Capture the cell that displays the provided text and extract its [x, y] central coordinate. 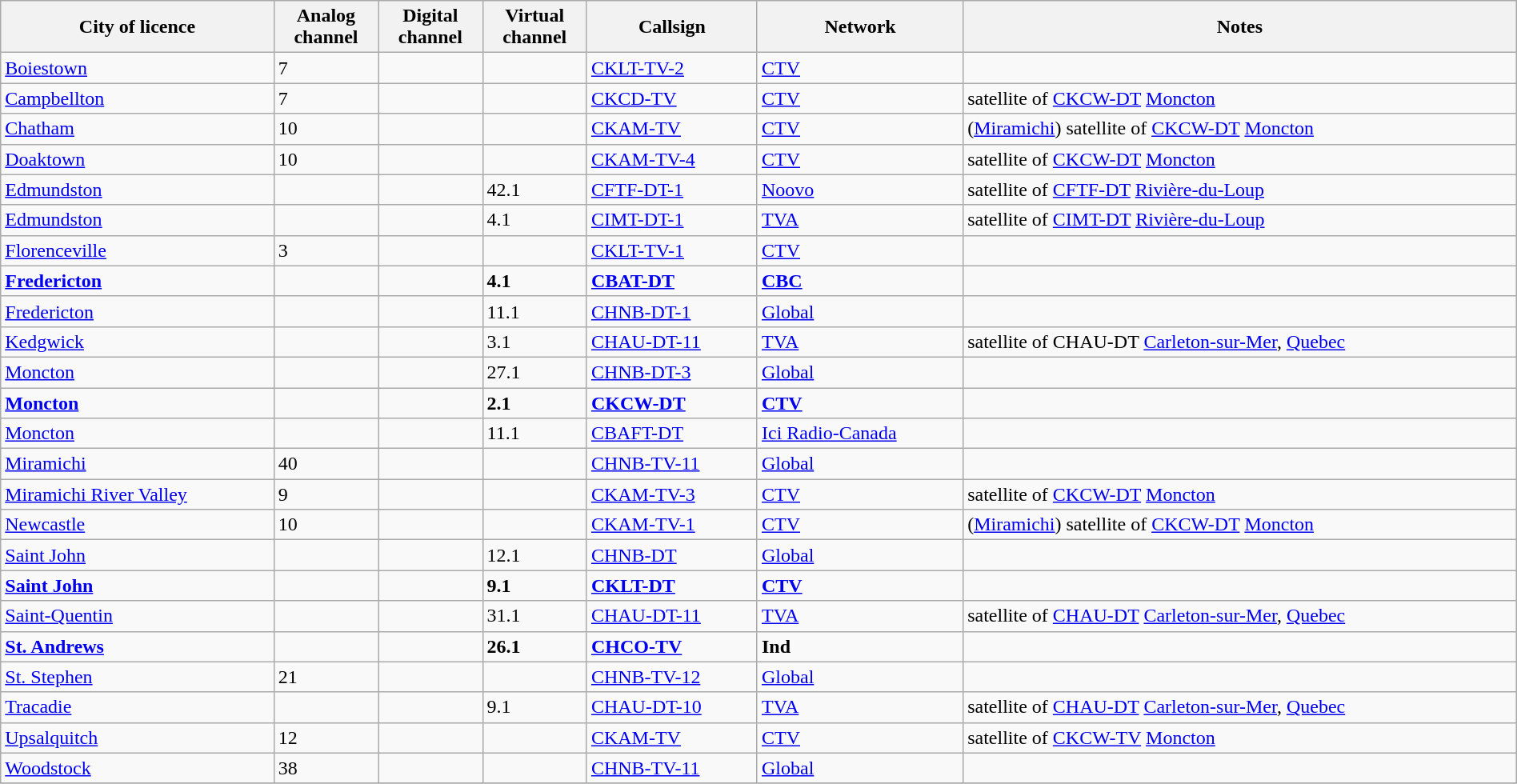
CHNB-DT-1 [672, 311]
Virtualchannel [534, 27]
CFTF-DT-1 [672, 190]
CBAT-DT [672, 281]
CKCW-DT [672, 402]
CKAM-TV-4 [672, 159]
CBAFT-DT [672, 434]
Miramichi [138, 464]
3.1 [534, 342]
Boiestown [138, 68]
Callsign [672, 27]
42.1 [534, 190]
Miramichi River Valley [138, 494]
Noovo [859, 190]
Woodstock [138, 768]
CKAM-TV-1 [672, 525]
Ici Radio-Canada [859, 434]
26.1 [534, 646]
CKLT-TV-1 [672, 250]
3 [326, 250]
CHAU-DT-10 [672, 707]
City of licence [138, 27]
satellite of CIMT-DT Rivière-du-Loup [1240, 220]
12.1 [534, 555]
Tracadie [138, 707]
12 [326, 738]
Campbellton [138, 98]
Network [859, 27]
CHNB-DT-3 [672, 372]
Chatham [138, 129]
Doaktown [138, 159]
CKLT-TV-2 [672, 68]
satellite of CFTF-DT Rivière-du-Loup [1240, 190]
CIMT-DT-1 [672, 220]
Digitalchannel [430, 27]
Saint-Quentin [138, 616]
Florenceville [138, 250]
Ind [859, 646]
Notes [1240, 27]
27.1 [534, 372]
Newcastle [138, 525]
Upsalquitch [138, 738]
2.1 [534, 402]
CKLT-DT [672, 586]
Kedgwick [138, 342]
St. Stephen [138, 677]
9 [326, 494]
Analogchannel [326, 27]
40 [326, 464]
St. Andrews [138, 646]
CKCD-TV [672, 98]
21 [326, 677]
CHCO-TV [672, 646]
CHNB-TV-12 [672, 677]
CKAM-TV-3 [672, 494]
CBC [859, 281]
CHNB-DT [672, 555]
satellite of CKCW-TV Moncton [1240, 738]
31.1 [534, 616]
38 [326, 768]
